For the text-containing cell, return its midpoint in [X, Y] coordinate format. 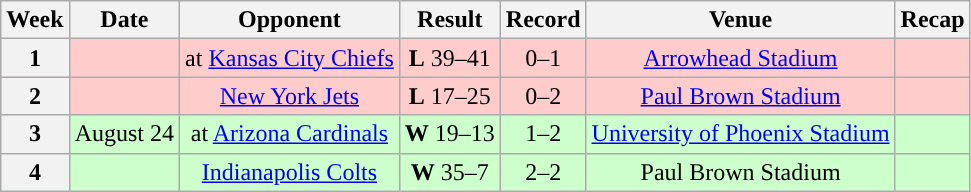
at Arizona Cardinals [290, 134]
2 [35, 96]
0–2 [543, 96]
2–2 [543, 172]
L 39–41 [450, 58]
New York Jets [290, 96]
3 [35, 134]
Week [35, 20]
Record [543, 20]
August 24 [124, 134]
L 17–25 [450, 96]
Venue [740, 20]
Opponent [290, 20]
4 [35, 172]
W 19–13 [450, 134]
at Kansas City Chiefs [290, 58]
1 [35, 58]
1–2 [543, 134]
Arrowhead Stadium [740, 58]
Recap [932, 20]
Date [124, 20]
Indianapolis Colts [290, 172]
0–1 [543, 58]
Result [450, 20]
W 35–7 [450, 172]
University of Phoenix Stadium [740, 134]
